Extract the [x, y] coordinate from the center of the cell holding the provided text.  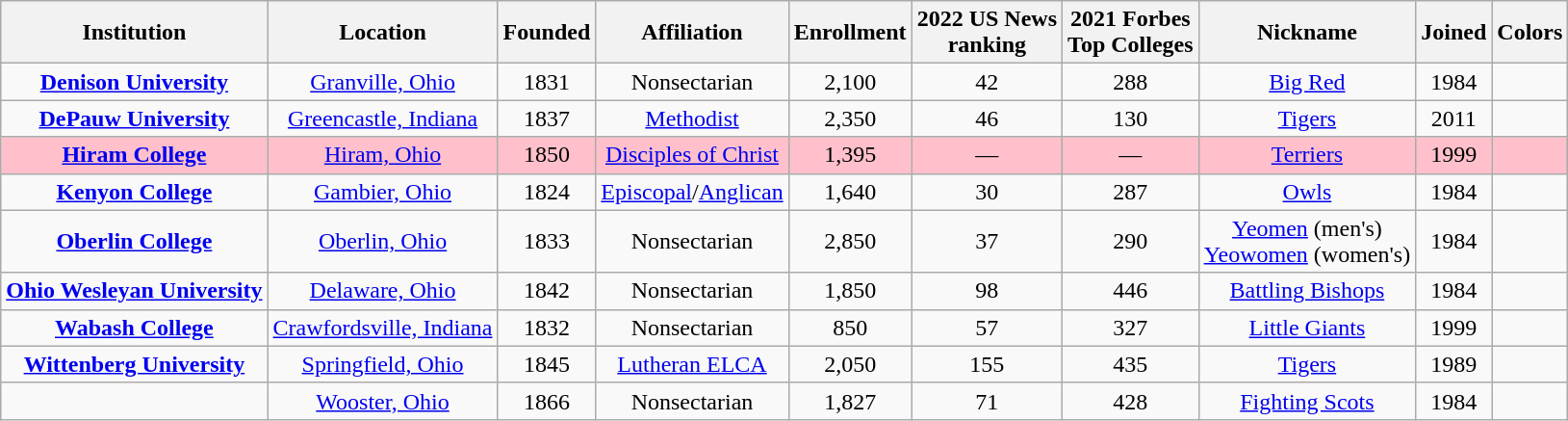
Wittenberg University [135, 364]
Founded [547, 33]
1842 [547, 291]
30 [987, 192]
Episcopal/Anglican [692, 192]
Wooster, Ohio [383, 401]
327 [1131, 328]
1866 [547, 401]
287 [1131, 192]
Joined [1453, 33]
2,050 [850, 364]
42 [987, 82]
446 [1131, 291]
Hiram, Ohio [383, 155]
Methodist [692, 118]
Terriers [1307, 155]
Ohio Wesleyan University [135, 291]
1832 [547, 328]
288 [1131, 82]
DePauw University [135, 118]
1,640 [850, 192]
Wabash College [135, 328]
Greencastle, Indiana [383, 118]
1833 [547, 241]
Denison University [135, 82]
2022 US Newsranking [987, 33]
130 [1131, 118]
1831 [547, 82]
Big Red [1307, 82]
Nickname [1307, 33]
Enrollment [850, 33]
Kenyon College [135, 192]
428 [1131, 401]
850 [850, 328]
1989 [1453, 364]
Oberlin College [135, 241]
46 [987, 118]
2,850 [850, 241]
Crawfordsville, Indiana [383, 328]
Fighting Scots [1307, 401]
Hiram College [135, 155]
290 [1131, 241]
2,350 [850, 118]
Battling Bishops [1307, 291]
Little Giants [1307, 328]
71 [987, 401]
2,100 [850, 82]
2021 ForbesTop Colleges [1131, 33]
57 [987, 328]
Lutheran ELCA [692, 364]
Springfield, Ohio [383, 364]
Location [383, 33]
Colors [1530, 33]
1824 [547, 192]
Affiliation [692, 33]
1850 [547, 155]
1837 [547, 118]
Delaware, Ohio [383, 291]
Institution [135, 33]
98 [987, 291]
2011 [1453, 118]
155 [987, 364]
Gambier, Ohio [383, 192]
37 [987, 241]
Oberlin, Ohio [383, 241]
Disciples of Christ [692, 155]
435 [1131, 364]
Owls [1307, 192]
1,395 [850, 155]
Granville, Ohio [383, 82]
Yeomen (men's)Yeowomen (women's) [1307, 241]
1,827 [850, 401]
1,850 [850, 291]
1845 [547, 364]
